Return the [X, Y] coordinate for the center point of the cell that contains the specified text.  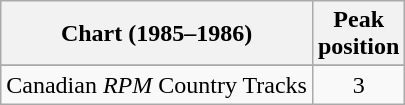
Peakposition [358, 34]
Chart (1985–1986) [157, 34]
3 [358, 85]
Canadian RPM Country Tracks [157, 85]
